Detect which cell encompasses the target text, then output its [X, Y] center coordinate. 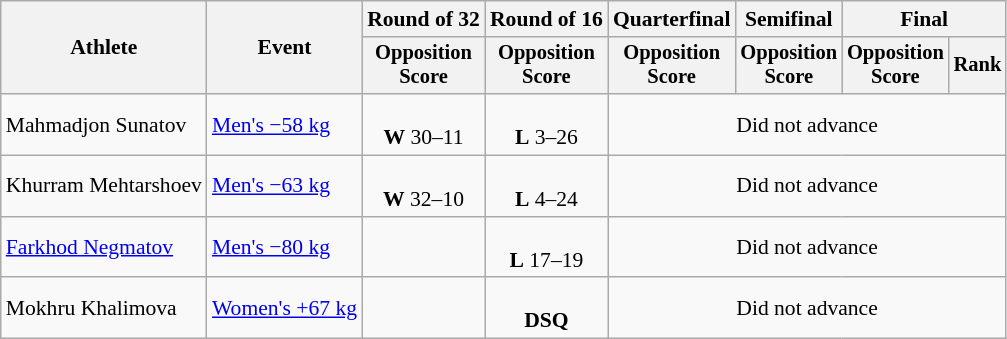
Event [284, 48]
Men's −63 kg [284, 186]
Men's −58 kg [284, 124]
Final [924, 19]
Farkhod Negmatov [104, 248]
Rank [978, 66]
Men's −80 kg [284, 248]
L 3–26 [546, 124]
W 32–10 [424, 186]
Athlete [104, 48]
W 30–11 [424, 124]
Quarterfinal [672, 19]
Women's +67 kg [284, 308]
Khurram Mehtarshoev [104, 186]
L 17–19 [546, 248]
DSQ [546, 308]
Mokhru Khalimova [104, 308]
L 4–24 [546, 186]
Semifinal [788, 19]
Round of 16 [546, 19]
Mahmadjon Sunatov [104, 124]
Round of 32 [424, 19]
